Return the [x, y] coordinate for the center point of the cell that contains the specified text.  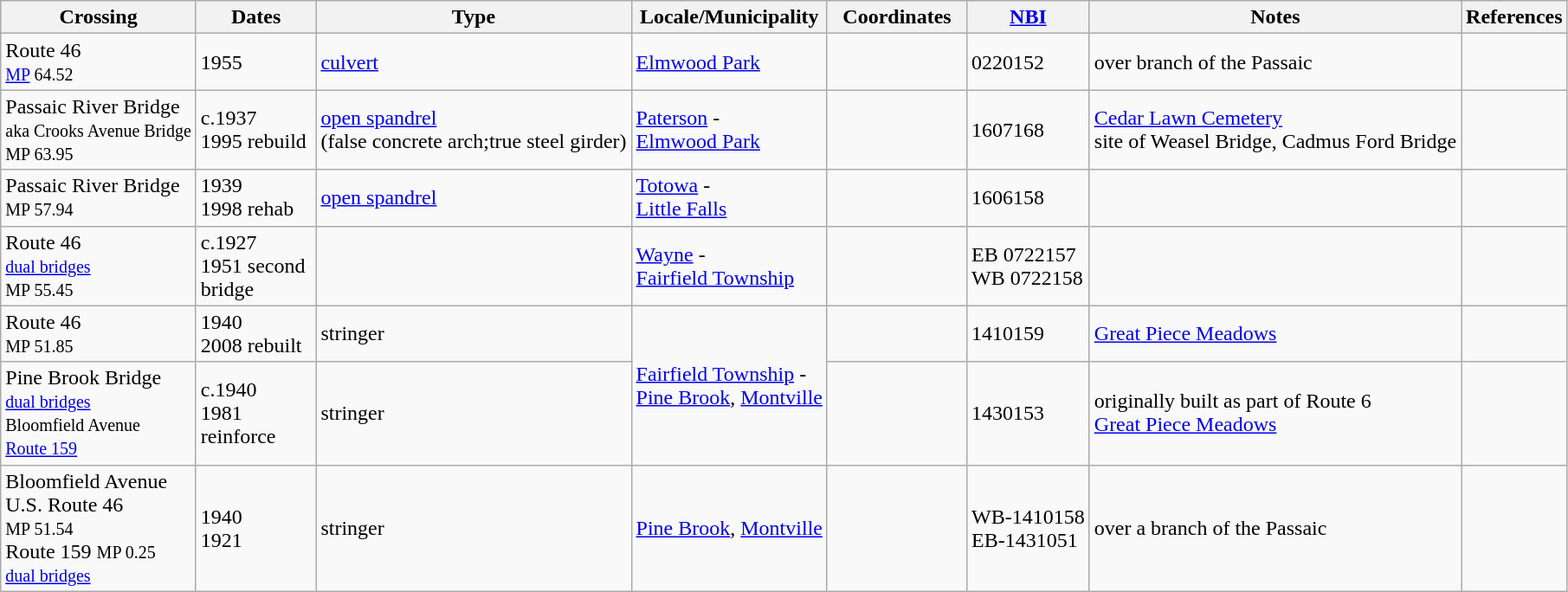
Fairfield Township -Pine Brook, Montville [729, 385]
open spandrel(false concrete arch;true steel girder) [474, 130]
c.19371995 rebuild [256, 130]
Pine Brook, Montville [729, 528]
1955 [256, 62]
Locale/Municipality [729, 17]
1430153 [1029, 414]
Cedar Lawn Cemeterysite of Weasel Bridge, Cadmus Ford Bridge [1274, 130]
Dates [256, 17]
0220152 [1029, 62]
Great Piece Meadows [1274, 334]
Crossing [99, 17]
WB-1410158EB-1431051 [1029, 528]
Type [474, 17]
open spandrel [474, 197]
References [1515, 17]
Totowa - Little Falls [729, 197]
1410159 [1029, 334]
Paterson -Elmwood Park [729, 130]
Passaic River Bridgeaka Crooks Avenue BridgeMP 63.95 [99, 130]
Pine Brook Bridgedual bridgesBloomfield AvenueRoute 159 [99, 414]
Passaic River BridgeMP 57.94 [99, 197]
culvert [474, 62]
c.19271951 second bridge [256, 266]
NBI [1029, 17]
over a branch of the Passaic [1274, 528]
Coordinates [897, 17]
Bloomfield AvenueU.S. Route 46 MP 51.54Route 159 MP 0.25dual bridges [99, 528]
1607168 [1029, 130]
Notes [1274, 17]
1606158 [1029, 197]
19391998 rehab [256, 197]
19401921 [256, 528]
over branch of the Passaic [1274, 62]
EB 0722157WB 0722158 [1029, 266]
c.19401981 reinforce [256, 414]
originally built as part of Route 6Great Piece Meadows [1274, 414]
Route 46MP 64.52 [99, 62]
Route 46dual bridgesMP 55.45 [99, 266]
Wayne -Fairfield Township [729, 266]
Route 46MP 51.85 [99, 334]
19402008 rebuilt [256, 334]
Elmwood Park [729, 62]
